Capture the cell that displays the provided text and extract its [X, Y] central coordinate. 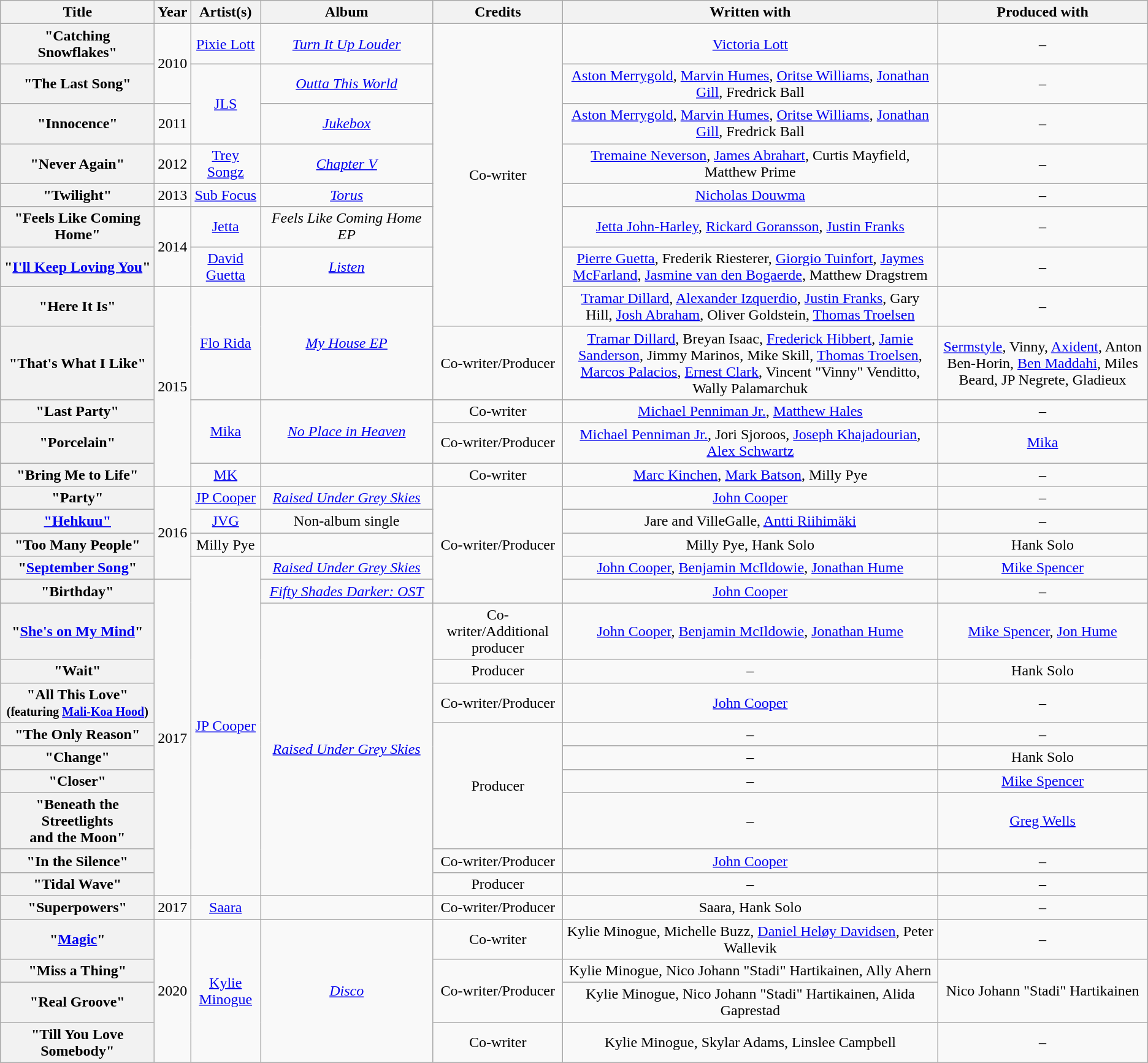
"Catching Snowflakes" [77, 44]
Pixie Lott [226, 44]
JLS [226, 104]
Trey Songz [226, 163]
Listen [347, 266]
"That's What I Like" [77, 363]
My House EP [347, 343]
"The Last Song" [77, 83]
"Change" [77, 758]
Feels Like Coming Home EP [347, 227]
"Bring Me to Life" [77, 474]
Mike Spencer, Jon Hume [1043, 631]
"Wait" [77, 671]
"Real Groove" [77, 1002]
Fifty Shades Darker: OST [347, 591]
Outta This World [347, 83]
Title [77, 12]
"The Only Reason" [77, 734]
Nicholas Douwma [751, 195]
"All This Love"(featuring Mali-Koa Hood) [77, 703]
"Superpowers" [77, 907]
"Magic" [77, 938]
Marc Kinchen, Mark Batson, Milly Pye [751, 474]
"Too Many People" [77, 545]
Jetta John-Harley, Rickard Goransson, Justin Franks [751, 227]
"Miss a Thing" [77, 971]
Disco [347, 990]
"Beneath the Streetlightsand the Moon" [77, 821]
Victoria Lott [751, 44]
Credits [498, 12]
"Here It Is" [77, 307]
Milly Pye, Hank Solo [751, 545]
Chapter V [347, 163]
"Twilight" [77, 195]
Year [173, 12]
Sub Focus [226, 195]
2012 [173, 163]
"Last Party" [77, 411]
Torus [347, 195]
"Birthday" [77, 591]
2011 [173, 124]
Jukebox [347, 124]
2016 [173, 533]
MK [226, 474]
Saara [226, 907]
Tremaine Neverson, James Abrahart, Curtis Mayfield, Matthew Prime [751, 163]
Jetta [226, 227]
"Porcelain" [77, 443]
2014 [173, 247]
2013 [173, 195]
Saara, Hank Solo [751, 907]
Michael Penniman Jr., Jori Sjoroos, Joseph Khajadourian, Alex Schwartz [751, 443]
"I'll Keep Loving You" [77, 266]
Kylie Minogue, Michelle Buzz, Daniel Heløy Davidsen, Peter Wallevik [751, 938]
Jare and VilleGalle, Antti Riihimäki [751, 521]
Kylie Minogue, Nico Johann "Stadi" Hartikainen, Alida Gaprestad [751, 1002]
"Never Again" [77, 163]
"Closer" [77, 781]
Pierre Guetta, Frederik Riesterer, Giorgio Tuinfort, Jaymes McFarland, Jasmine van den Bogaerde, Matthew Dragstrem [751, 266]
"Hehkuu" [77, 521]
"Innocence" [77, 124]
Nico Johann "Stadi" Hartikainen [1043, 991]
"Party" [77, 498]
Tramar Dillard, Alexander Izquerdio, Justin Franks, Gary Hill, Josh Abraham, Oliver Goldstein, Thomas Troelsen [751, 307]
"In the Silence" [77, 861]
Written with [751, 12]
Produced with [1043, 12]
Kylie Minogue, Nico Johann "Stadi" Hartikainen, Ally Ahern [751, 971]
Artist(s) [226, 12]
Milly Pye [226, 545]
"Tidal Wave" [77, 884]
"She's on My Mind" [77, 631]
David Guetta [226, 266]
"Till You Love Somebody" [77, 1043]
2015 [173, 386]
Greg Wells [1043, 821]
Flo Rida [226, 343]
Sermstyle, Vinny, Axident, Anton Ben-Horin, Ben Maddahi, Miles Beard, JP Negrete, Gladieux [1043, 363]
JVG [226, 521]
2020 [173, 990]
Kylie Minogue, Skylar Adams, Linslee Campbell [751, 1043]
Co-writer/Additional producer [498, 631]
Album [347, 12]
"September Song" [77, 568]
No Place in Heaven [347, 431]
Michael Penniman Jr., Matthew Hales [751, 411]
Kylie Minogue [226, 990]
Non-album single [347, 521]
2010 [173, 64]
"Feels Like Coming Home" [77, 227]
Turn It Up Louder [347, 44]
